Locate the cell with the specified text and output its [x, y] center coordinate. 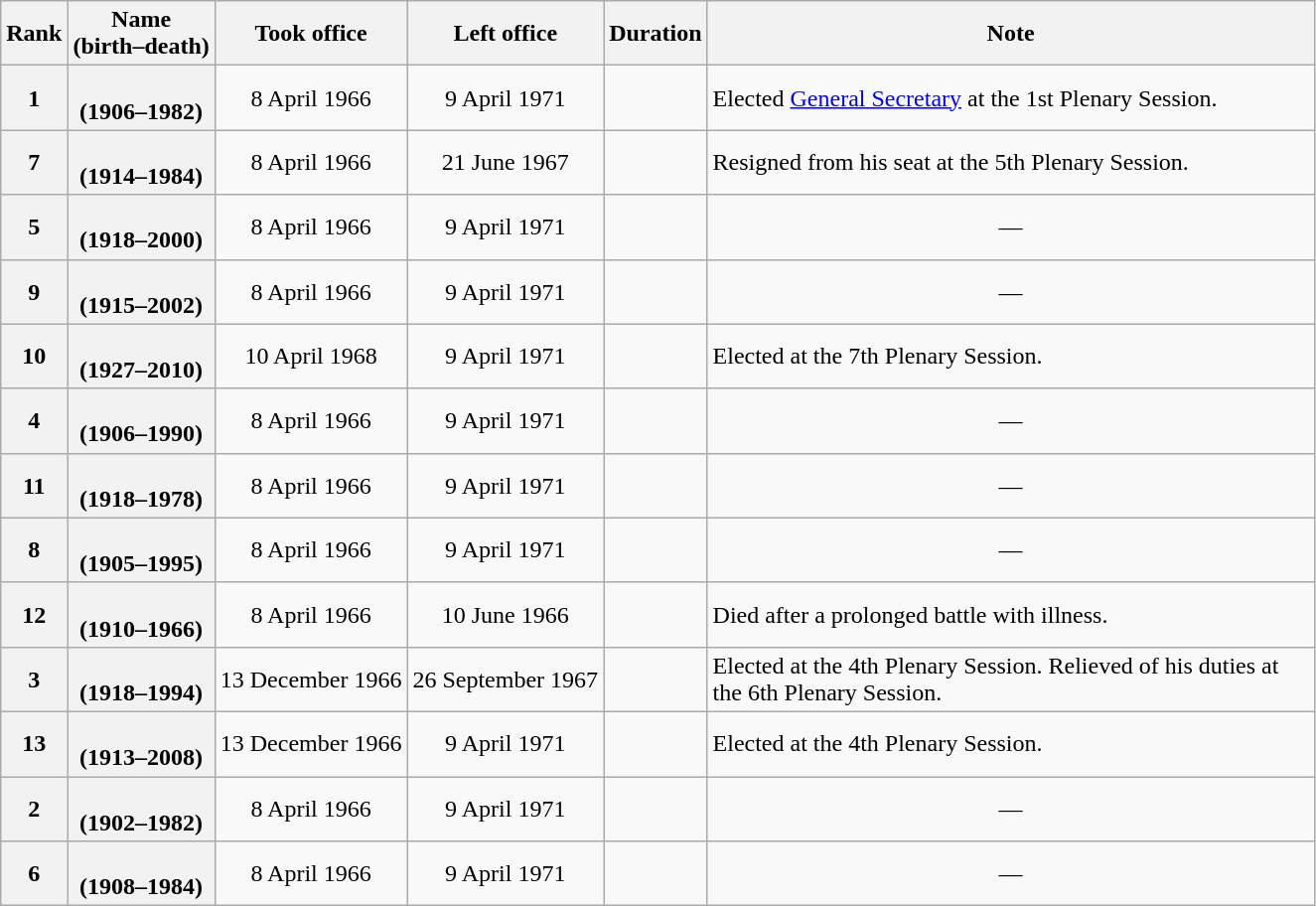
3 [34, 679]
Died after a prolonged battle with illness. [1011, 614]
(1927–2010) [141, 356]
Elected at the 7th Plenary Session. [1011, 356]
2 [34, 809]
6 [34, 874]
Resigned from his seat at the 5th Plenary Session. [1011, 163]
Took office [311, 34]
7 [34, 163]
Note [1011, 34]
(1915–2002) [141, 292]
(1908–1984) [141, 874]
Duration [656, 34]
1 [34, 97]
Elected at the 4th Plenary Session. [1011, 743]
12 [34, 614]
13 [34, 743]
11 [34, 485]
(1906–1982) [141, 97]
(1918–2000) [141, 226]
Elected General Secretary at the 1st Plenary Session. [1011, 97]
Rank [34, 34]
10 April 1968 [311, 356]
(1905–1995) [141, 550]
Name(birth–death) [141, 34]
(1918–1994) [141, 679]
(1902–1982) [141, 809]
9 [34, 292]
10 [34, 356]
(1906–1990) [141, 421]
(1913–2008) [141, 743]
(1914–1984) [141, 163]
21 June 1967 [506, 163]
(1918–1978) [141, 485]
(1910–1966) [141, 614]
10 June 1966 [506, 614]
Left office [506, 34]
26 September 1967 [506, 679]
4 [34, 421]
Elected at the 4th Plenary Session. Relieved of his duties at the 6th Plenary Session. [1011, 679]
5 [34, 226]
8 [34, 550]
